Capture the cell that displays the provided text and extract its [X, Y] central coordinate. 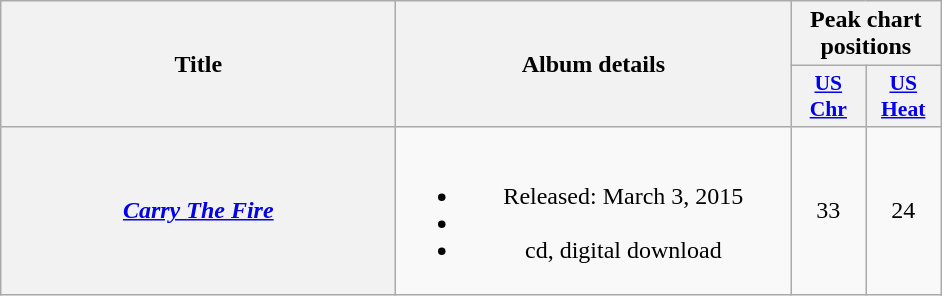
Peak chart positions [866, 34]
Album details [594, 64]
Title [198, 64]
Carry The Fire [198, 210]
USChr [828, 96]
Released: March 3, 2015cd, digital download [594, 210]
33 [828, 210]
24 [904, 210]
USHeat [904, 96]
